Extract the (x, y) coordinate from the center of the cell holding the provided text.  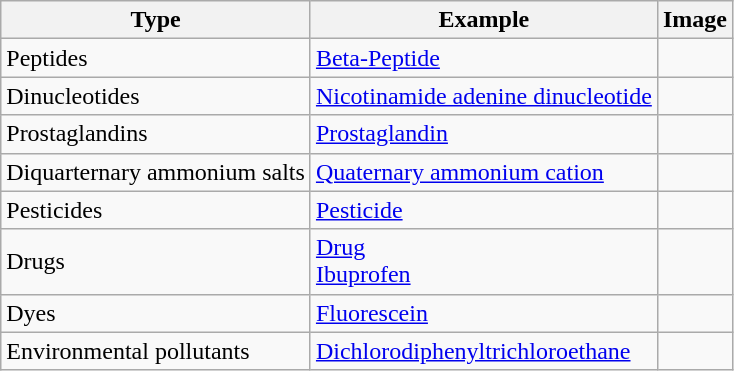
Nicotinamide adenine dinucleotide (484, 96)
Diquarternary ammonium salts (156, 172)
Image (694, 20)
Pesticide (484, 210)
DrugIbuprofen (484, 262)
Beta-Peptide (484, 58)
Drugs (156, 262)
Fluorescein (484, 313)
Prostaglandins (156, 134)
Quaternary ammonium cation (484, 172)
Dichlorodiphenyltrichloroethane (484, 351)
Environmental pollutants (156, 351)
Dyes (156, 313)
Type (156, 20)
Dinucleotides (156, 96)
Prostaglandin (484, 134)
Pesticides (156, 210)
Example (484, 20)
Peptides (156, 58)
